Search for the cell housing the specified text and yield its (X, Y) center coordinate. 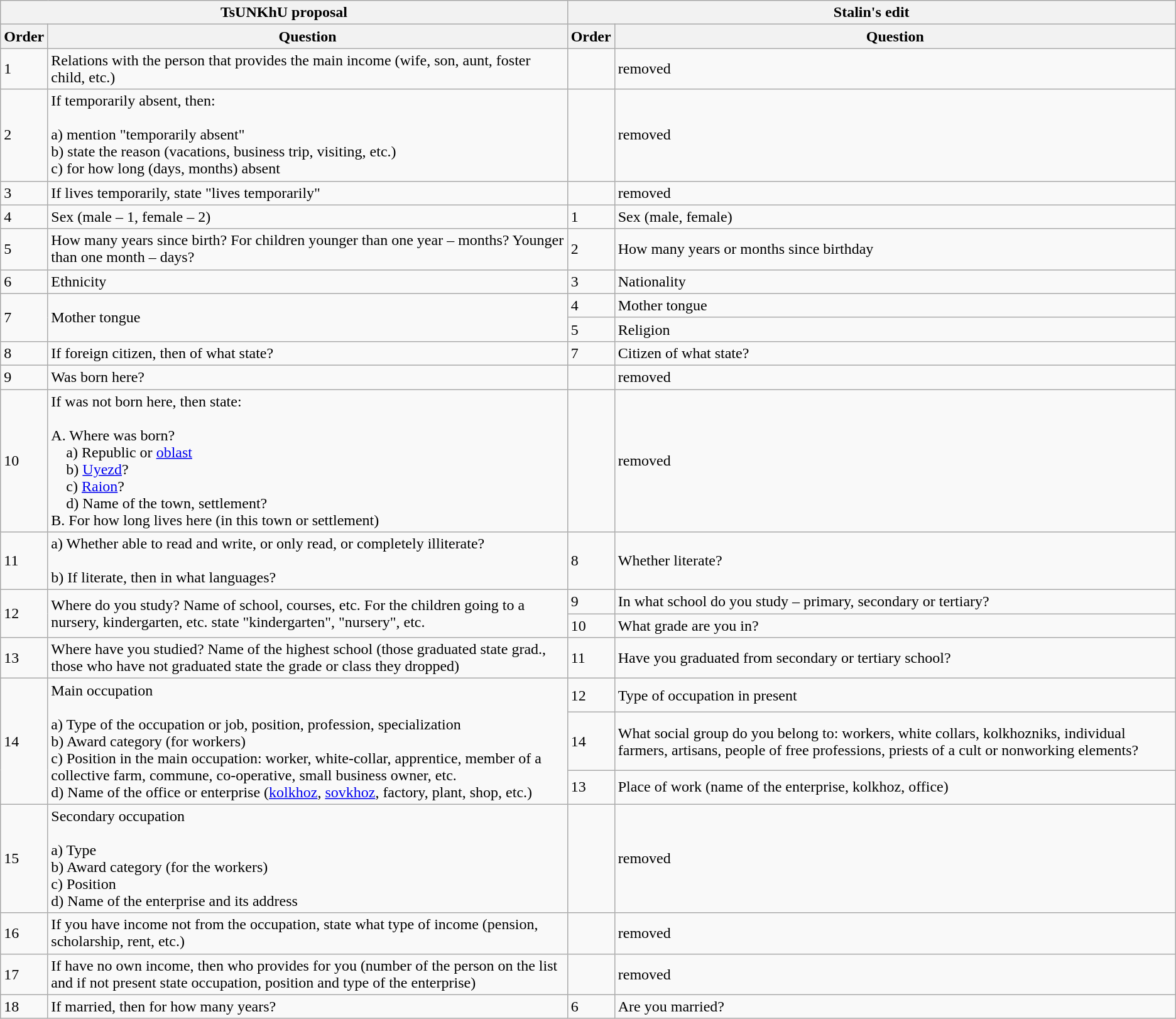
17 (24, 974)
What grade are you in? (895, 626)
Secondary occupationa) Type b) Award category (for the workers) c) Position d) Name of the enterprise and its address (308, 858)
Whether literate? (895, 561)
Type of occupation in present (895, 695)
a) Whether able to read and write, or only read, or completely illiterate?b) If literate, then in what languages? (308, 561)
Stalin's edit (871, 13)
Sex (male – 1, female – 2) (308, 217)
In what school do you study – primary, secondary or tertiary? (895, 602)
How many years since birth? For children younger than one year – months? Younger than one month – days? (308, 249)
If married, then for how many years? (308, 1006)
If lives temporarily, state "lives temporarily" (308, 193)
If foreign citizen, then of what state? (308, 353)
Nationality (895, 281)
15 (24, 858)
How many years or months since birthday (895, 249)
16 (24, 934)
Where do you study? Name of school, courses, etc. For the children going to a nursery, kindergarten, etc. state "kindergarten", "nursery", etc. (308, 614)
Where have you studied? Name of the highest school (those graduated state grad., those who have not graduated state the grade or class they dropped) (308, 658)
Are you married? (895, 1006)
If you have income not from the occupation, state what type of income (pension, scholarship, rent, etc.) (308, 934)
Citizen of what state? (895, 353)
Have you graduated from secondary or tertiary school? (895, 658)
Ethnicity (308, 281)
Relations with the person that provides the main income (wife, son, aunt, foster child, etc.) (308, 69)
18 (24, 1006)
Sex (male, female) (895, 217)
Religion (895, 329)
Place of work (name of the enterprise, kolkhoz, office) (895, 787)
Was born here? (308, 377)
TsUNKhU proposal (284, 13)
